Search for the cell housing the specified text and yield its [x, y] center coordinate. 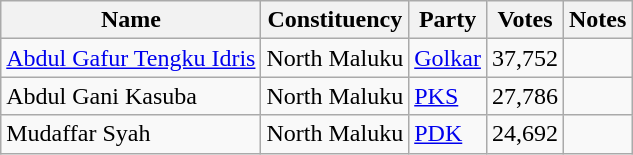
Notes [597, 20]
Party [448, 20]
24,692 [524, 134]
Mudaffar Syah [131, 134]
27,786 [524, 96]
Golkar [448, 58]
Abdul Gani Kasuba [131, 96]
PDK [448, 134]
Name [131, 20]
37,752 [524, 58]
Abdul Gafur Tengku Idris [131, 58]
Constituency [335, 20]
PKS [448, 96]
Votes [524, 20]
